From the cell containing the given text, extract its center point as (X, Y) coordinate. 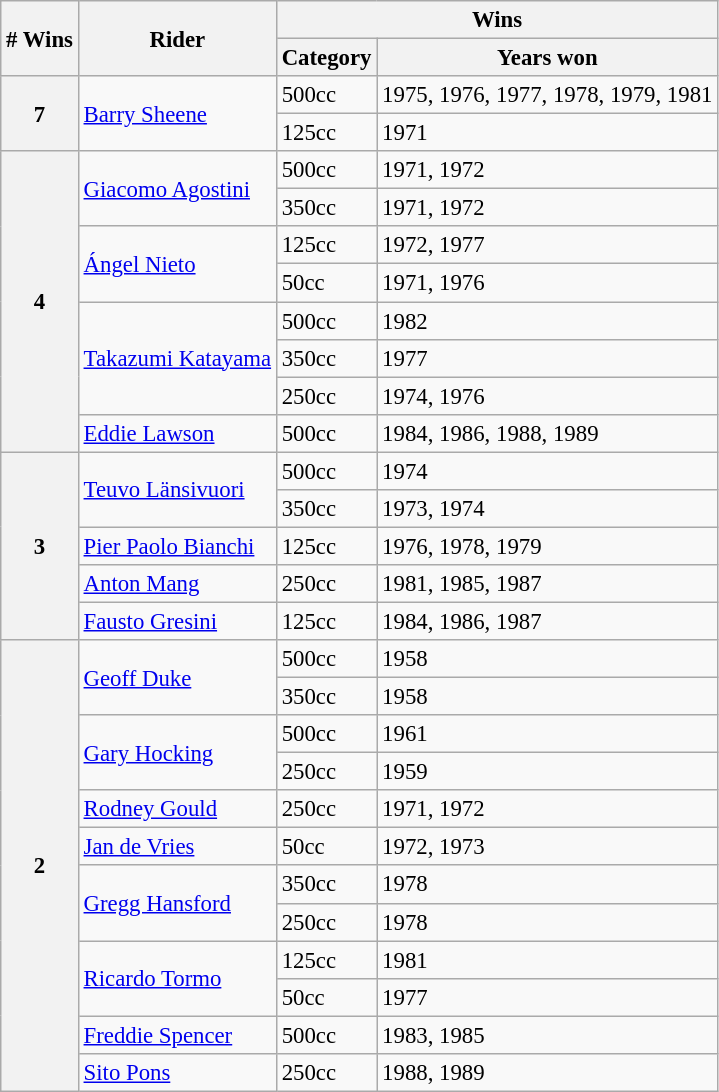
1972, 1977 (548, 245)
1971 (548, 133)
1959 (548, 772)
1988, 1989 (548, 1073)
Fausto Gresini (177, 621)
1981, 1985, 1987 (548, 584)
1984, 1986, 1988, 1989 (548, 433)
1982 (548, 321)
Ángel Nieto (177, 264)
Years won (548, 58)
1974, 1976 (548, 396)
Wins (496, 20)
Eddie Lawson (177, 433)
Anton Mang (177, 584)
1973, 1974 (548, 509)
Rodney Gould (177, 809)
Jan de Vries (177, 847)
Sito Pons (177, 1073)
Geoff Duke (177, 678)
Teuvo Länsivuori (177, 490)
Category (326, 58)
4 (40, 302)
1984, 1986, 1987 (548, 621)
1974 (548, 471)
Giacomo Agostini (177, 188)
7 (40, 114)
1975, 1976, 1977, 1978, 1979, 1981 (548, 95)
Pier Paolo Bianchi (177, 546)
Barry Sheene (177, 114)
Takazumi Katayama (177, 358)
# Wins (40, 38)
1983, 1985 (548, 1035)
1961 (548, 734)
1981 (548, 960)
Ricardo Tormo (177, 978)
3 (40, 546)
Gary Hocking (177, 752)
Freddie Spencer (177, 1035)
Rider (177, 38)
1971, 1976 (548, 283)
2 (40, 866)
1972, 1973 (548, 847)
1976, 1978, 1979 (548, 546)
Gregg Hansford (177, 904)
